From the cell containing the given text, extract its center point as (X, Y) coordinate. 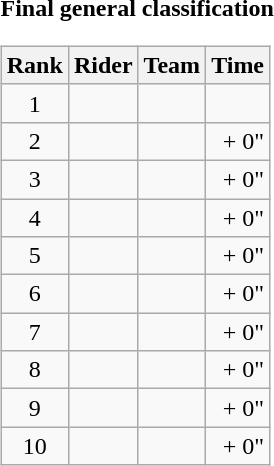
3 (34, 179)
Time (238, 65)
5 (34, 256)
10 (34, 446)
6 (34, 294)
9 (34, 408)
Rider (103, 65)
4 (34, 217)
8 (34, 370)
2 (34, 141)
Rank (34, 65)
1 (34, 103)
Team (172, 65)
7 (34, 332)
